Locate the cell with the specified text and output its [x, y] center coordinate. 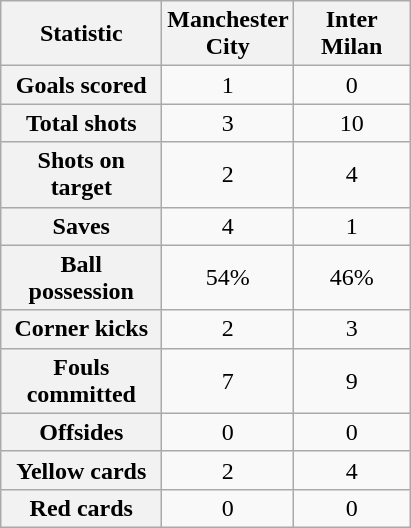
Yellow cards [82, 470]
Ball possession [82, 278]
7 [228, 380]
10 [352, 123]
Saves [82, 226]
Total shots [82, 123]
Red cards [82, 508]
9 [352, 380]
Inter Milan [352, 34]
Fouls committed [82, 380]
Manchester City [228, 34]
46% [352, 278]
Shots on target [82, 174]
54% [228, 278]
Statistic [82, 34]
Corner kicks [82, 329]
Offsides [82, 432]
Goals scored [82, 85]
